Capture the cell that displays the provided text and extract its [x, y] central coordinate. 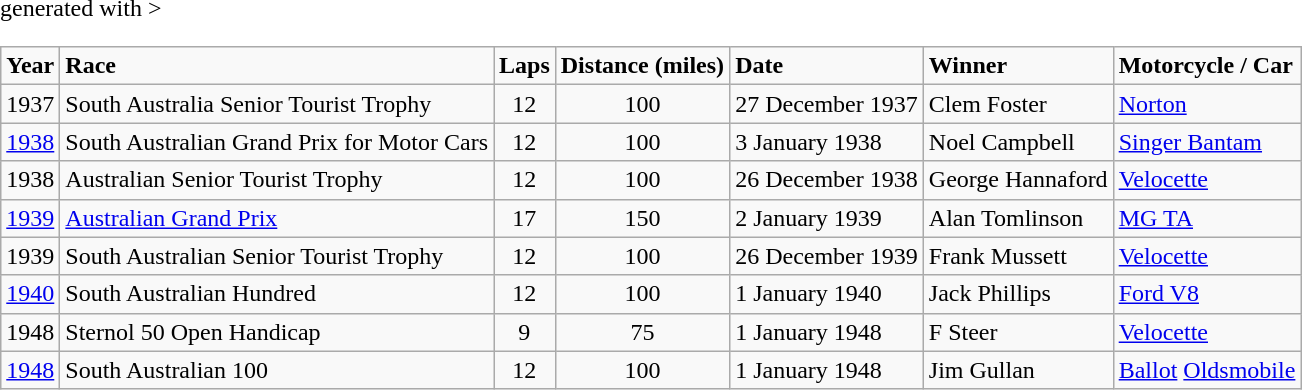
Ballot Oldsmobile [1207, 370]
1940 [30, 294]
George Hannaford [1018, 180]
Race [277, 66]
150 [642, 218]
South Australian Senior Tourist Trophy [277, 256]
2 January 1939 [827, 218]
1 January 1940 [827, 294]
Motorcycle / Car [1207, 66]
South Australian 100 [277, 370]
26 December 1938 [827, 180]
Date [827, 66]
9 [525, 332]
Norton [1207, 104]
F Steer [1018, 332]
Australian Senior Tourist Trophy [277, 180]
3 January 1938 [827, 142]
75 [642, 332]
South Australian Hundred [277, 294]
Singer Bantam [1207, 142]
27 December 1937 [827, 104]
Laps [525, 66]
26 December 1939 [827, 256]
South Australian Grand Prix for Motor Cars [277, 142]
Noel Campbell [1018, 142]
Ford V8 [1207, 294]
Frank Mussett [1018, 256]
Distance (miles) [642, 66]
Alan Tomlinson [1018, 218]
Year [30, 66]
South Australia Senior Tourist Trophy [277, 104]
MG TA [1207, 218]
Clem Foster [1018, 104]
Winner [1018, 66]
1937 [30, 104]
17 [525, 218]
Jim Gullan [1018, 370]
Jack Phillips [1018, 294]
Australian Grand Prix [277, 218]
Sternol 50 Open Handicap [277, 332]
